Locate the cell with the specified text and output its [X, Y] center coordinate. 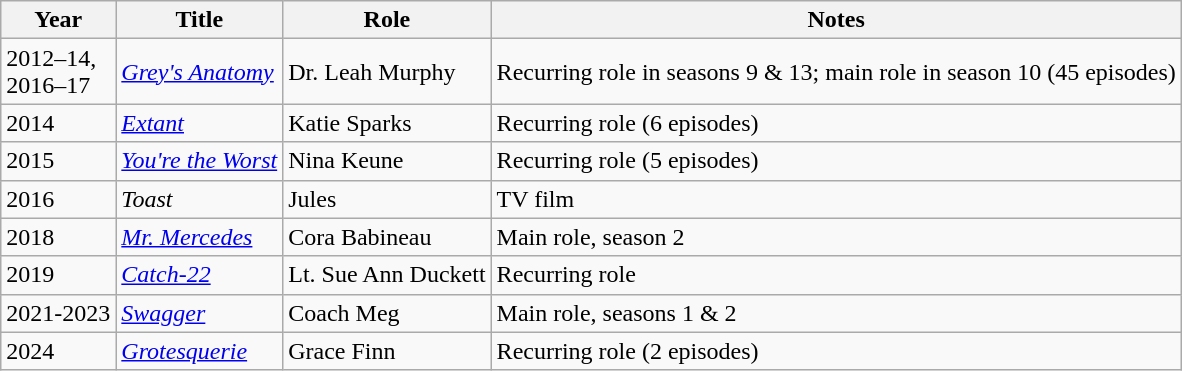
Recurring role in seasons 9 & 13; main role in season 10 (45 episodes) [836, 72]
You're the Worst [200, 161]
2012–14, 2016–17 [58, 72]
Lt. Sue Ann Duckett [387, 275]
Grey's Anatomy [200, 72]
Mr. Mercedes [200, 237]
Notes [836, 20]
Katie Sparks [387, 123]
Recurring role [836, 275]
Main role, season 2 [836, 237]
2018 [58, 237]
Nina Keune [387, 161]
Year [58, 20]
2014 [58, 123]
Extant [200, 123]
2024 [58, 351]
Catch-22 [200, 275]
Grotesquerie [200, 351]
Recurring role (6 episodes) [836, 123]
Recurring role (5 episodes) [836, 161]
Dr. Leah Murphy [387, 72]
Role [387, 20]
2016 [58, 199]
2021-2023 [58, 313]
Grace Finn [387, 351]
Cora Babineau [387, 237]
Recurring role (2 episodes) [836, 351]
Toast [200, 199]
TV film [836, 199]
Swagger [200, 313]
2015 [58, 161]
Coach Meg [387, 313]
Main role, seasons 1 & 2 [836, 313]
2019 [58, 275]
Title [200, 20]
Jules [387, 199]
